Find where the given text appears and provide that cell's center as (X, Y) coordinate. 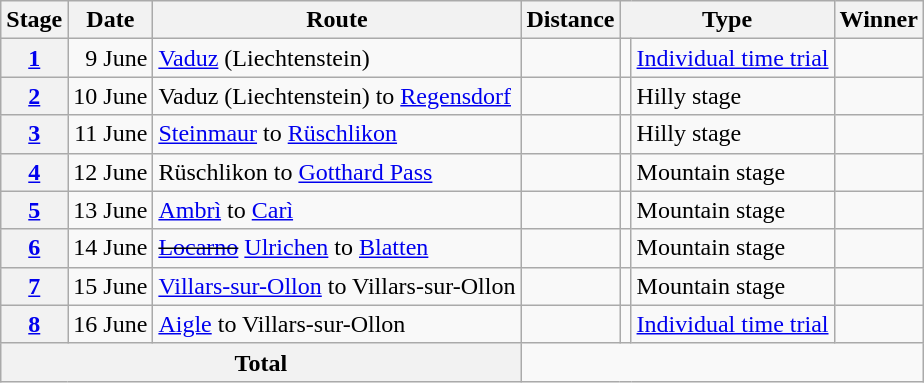
1 (34, 58)
14 June (110, 248)
Winner (878, 20)
11 June (110, 134)
Date (110, 20)
2 (34, 96)
Ambrì to Carì (337, 210)
Route (337, 20)
Vaduz (Liechtenstein) to Regensdorf (337, 96)
12 June (110, 172)
16 June (110, 324)
15 June (110, 286)
Stage (34, 20)
Steinmaur to Rüschlikon (337, 134)
9 June (110, 58)
Total (261, 362)
Villars-sur-Ollon to Villars-sur-Ollon (337, 286)
4 (34, 172)
Locarno Ulrichen to Blatten (337, 248)
13 June (110, 210)
Vaduz (Liechtenstein) (337, 58)
Type (727, 20)
3 (34, 134)
8 (34, 324)
Distance (570, 20)
5 (34, 210)
Aigle to Villars-sur-Ollon (337, 324)
10 June (110, 96)
Rüschlikon to Gotthard Pass (337, 172)
7 (34, 286)
6 (34, 248)
